Pinpoint the cell where the given text exists, returning its (x, y) midpoint coordinate. 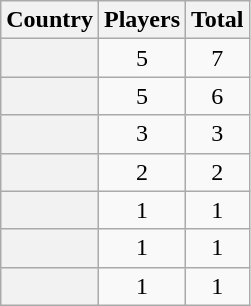
Total (218, 20)
7 (218, 58)
Country (50, 20)
Players (142, 20)
6 (218, 96)
